Detect which cell encompasses the target text, then output its [X, Y] center coordinate. 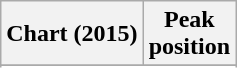
Peakposition [189, 34]
Chart (2015) [72, 34]
